For the text-containing cell, return its midpoint in [x, y] coordinate format. 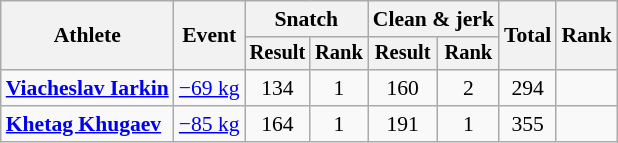
Athlete [88, 36]
−69 kg [210, 88]
Khetag Khugaev [88, 124]
294 [528, 88]
Total [528, 36]
Snatch [306, 19]
355 [528, 124]
Event [210, 36]
191 [403, 124]
Clean & jerk [434, 19]
164 [278, 124]
−85 kg [210, 124]
2 [468, 88]
160 [403, 88]
134 [278, 88]
Viacheslav Iarkin [88, 88]
